From the cell containing the given text, extract its center point as [x, y] coordinate. 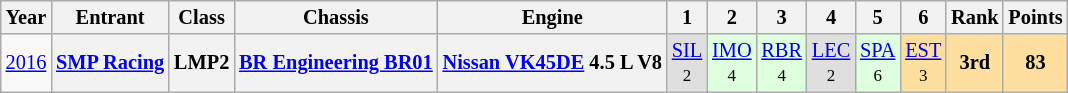
1 [687, 17]
4 [831, 17]
Chassis [336, 17]
2016 [26, 63]
Entrant [110, 17]
Nissan VK45DE 4.5 L V8 [552, 63]
Class [202, 17]
2 [732, 17]
Rank [974, 17]
LMP2 [202, 63]
IMO4 [732, 63]
6 [923, 17]
EST3 [923, 63]
5 [878, 17]
Points [1035, 17]
RBR4 [781, 63]
3rd [974, 63]
LEC2 [831, 63]
BR Engineering BR01 [336, 63]
SPA6 [878, 63]
Engine [552, 17]
83 [1035, 63]
Year [26, 17]
SMP Racing [110, 63]
3 [781, 17]
SIL2 [687, 63]
